Return [X, Y] of the center of cell containing provided text 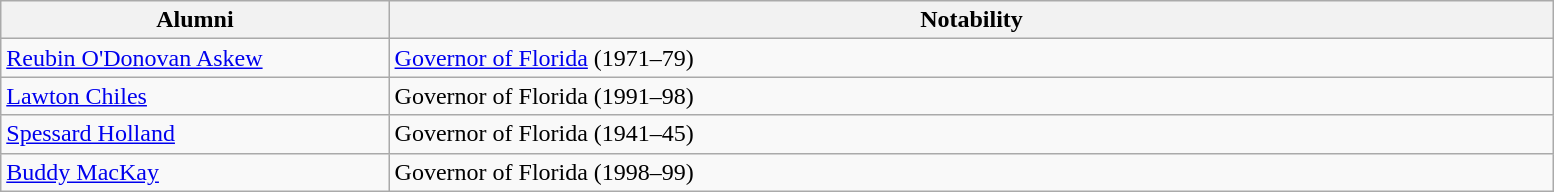
Governor of Florida (1991–98) [972, 96]
Governor of Florida (1941–45) [972, 134]
Alumni [195, 20]
Governor of Florida (1971–79) [972, 58]
Lawton Chiles [195, 96]
Buddy MacKay [195, 172]
Notability [972, 20]
Reubin O'Donovan Askew [195, 58]
Governor of Florida (1998–99) [972, 172]
Spessard Holland [195, 134]
